Search for the cell housing the specified text and yield its (x, y) center coordinate. 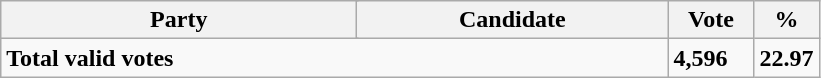
Party (179, 20)
4,596 (711, 58)
Total valid votes (334, 58)
Vote (711, 20)
Candidate (512, 20)
% (786, 20)
22.97 (786, 58)
